For the text-containing cell, return its midpoint in [X, Y] coordinate format. 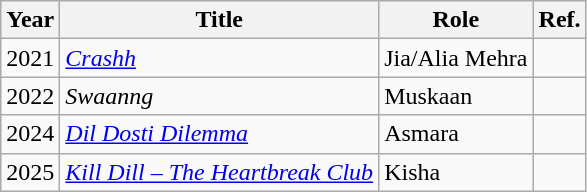
2025 [30, 172]
2022 [30, 96]
Asmara [456, 134]
Dil Dosti Dilemma [220, 134]
Kisha [456, 172]
Ref. [560, 20]
2021 [30, 58]
Muskaan [456, 96]
Swaanng [220, 96]
Kill Dill – The Heartbreak Club [220, 172]
Jia/Alia Mehra [456, 58]
2024 [30, 134]
Title [220, 20]
Year [30, 20]
Crashh [220, 58]
Role [456, 20]
